Return the [x, y] coordinate for the center point of the cell that contains the specified text.  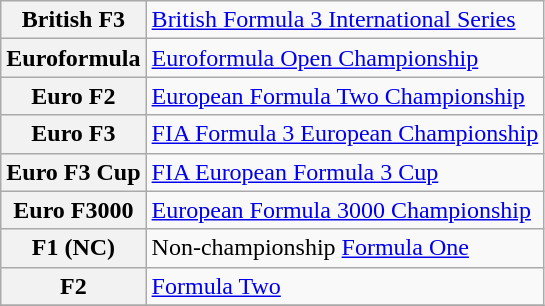
British F3 [74, 20]
British Formula 3 International Series [345, 20]
F1 (NC) [74, 248]
European Formula 3000 Championship [345, 210]
Euro F3000 [74, 210]
Non-championship Formula One [345, 248]
FIA Formula 3 European Championship [345, 134]
Euro F3 Cup [74, 172]
F2 [74, 286]
European Formula Two Championship [345, 96]
FIA European Formula 3 Cup [345, 172]
Euro F2 [74, 96]
Euro F3 [74, 134]
Euroformula [74, 58]
Euroformula Open Championship [345, 58]
Formula Two [345, 286]
